Provide the (x, y) coordinate of the cell's center where the given text is located.  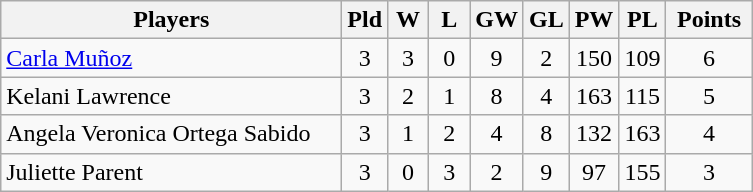
GW (497, 20)
97 (594, 172)
Pld (365, 20)
PL (642, 20)
115 (642, 96)
Players (172, 20)
132 (594, 134)
Points (709, 20)
Carla Muñoz (172, 58)
150 (594, 58)
PW (594, 20)
6 (709, 58)
W (408, 20)
L (450, 20)
155 (642, 172)
5 (709, 96)
109 (642, 58)
GL (546, 20)
Angela Veronica Ortega Sabido (172, 134)
Kelani Lawrence (172, 96)
Juliette Parent (172, 172)
